Detect which cell encompasses the target text, then output its (x, y) center coordinate. 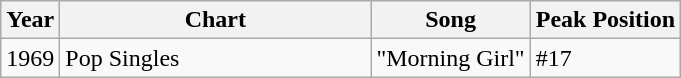
"Morning Girl" (450, 58)
Year (30, 20)
Peak Position (605, 20)
1969 (30, 58)
Pop Singles (216, 58)
Chart (216, 20)
#17 (605, 58)
Song (450, 20)
